Locate the cell with the specified text and output its [X, Y] center coordinate. 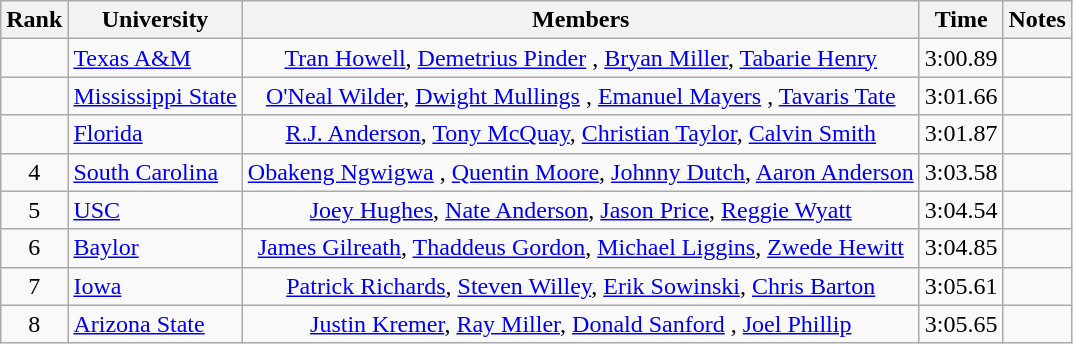
Rank [34, 20]
3:05.61 [961, 286]
USC [155, 210]
4 [34, 172]
South Carolina [155, 172]
Notes [1037, 20]
James Gilreath, Thaddeus Gordon, Michael Liggins, Zwede Hewitt [580, 248]
Texas A&M [155, 58]
Iowa [155, 286]
3:03.58 [961, 172]
3:04.85 [961, 248]
Justin Kremer, Ray Miller, Donald Sanford , Joel Phillip [580, 324]
7 [34, 286]
3:01.87 [961, 134]
3:01.66 [961, 96]
Joey Hughes, Nate Anderson, Jason Price, Reggie Wyatt [580, 210]
O'Neal Wilder, Dwight Mullings , Emanuel Mayers , Tavaris Tate [580, 96]
3:00.89 [961, 58]
5 [34, 210]
6 [34, 248]
8 [34, 324]
Mississippi State [155, 96]
Time [961, 20]
3:04.54 [961, 210]
Patrick Richards, Steven Willey, Erik Sowinski, Chris Barton [580, 286]
3:05.65 [961, 324]
Baylor [155, 248]
Tran Howell, Demetrius Pinder , Bryan Miller, Tabarie Henry [580, 58]
Members [580, 20]
University [155, 20]
Florida [155, 134]
Obakeng Ngwigwa , Quentin Moore, Johnny Dutch, Aaron Anderson [580, 172]
R.J. Anderson, Tony McQuay, Christian Taylor, Calvin Smith [580, 134]
Arizona State [155, 324]
